For the text-containing cell, return its midpoint in [X, Y] coordinate format. 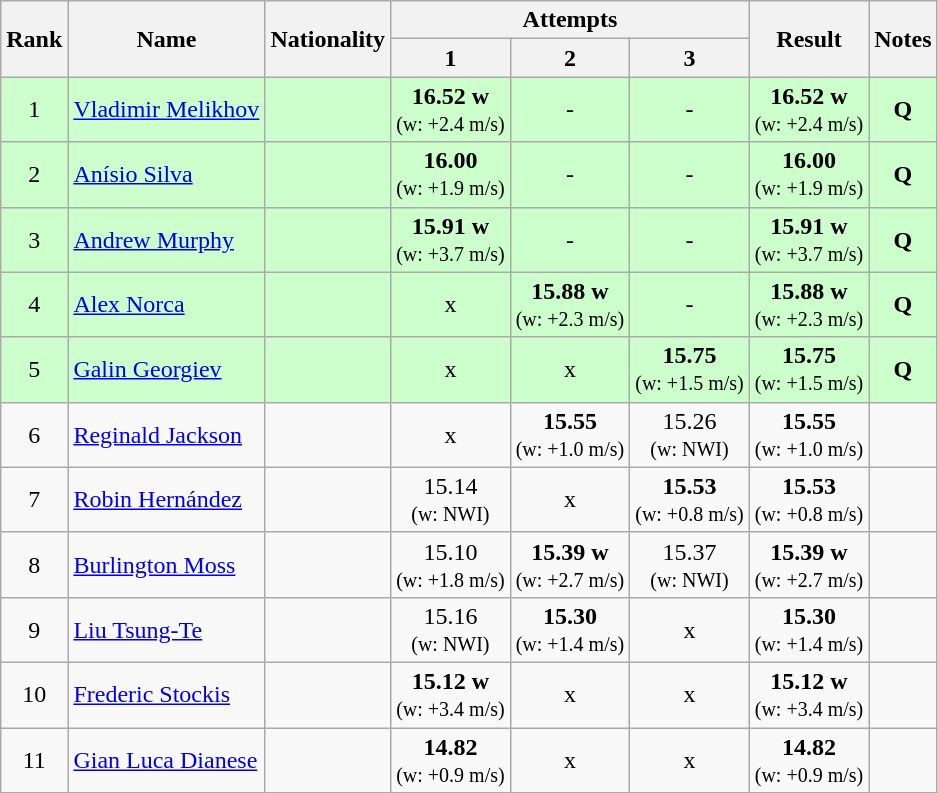
Name [166, 39]
15.53(w: +0.8 m/s) [690, 500]
10 [34, 694]
Vladimir Melikhov [166, 110]
Reginald Jackson [166, 434]
Burlington Moss [166, 564]
15.16(w: NWI) [451, 630]
Andrew Murphy [166, 240]
15.10(w: +1.8 m/s) [451, 564]
Frederic Stockis [166, 694]
15.55(w: +1.0 m/s) [570, 434]
15.26(w: NWI) [690, 434]
Attempts [570, 20]
16.00 (w: +1.9 m/s) [809, 174]
Notes [903, 39]
5 [34, 370]
6 [34, 434]
Anísio Silva [166, 174]
14.82(w: +0.9 m/s) [451, 760]
Rank [34, 39]
Galin Georgiev [166, 370]
8 [34, 564]
Alex Norca [166, 304]
4 [34, 304]
15.30(w: +1.4 m/s) [570, 630]
9 [34, 630]
14.82 (w: +0.9 m/s) [809, 760]
15.14(w: NWI) [451, 500]
16.00(w: +1.9 m/s) [451, 174]
15.37(w: NWI) [690, 564]
Result [809, 39]
7 [34, 500]
15.30 (w: +1.4 m/s) [809, 630]
Gian Luca Dianese [166, 760]
Nationality [328, 39]
Robin Hernández [166, 500]
15.75 (w: +1.5 m/s) [809, 370]
15.55 (w: +1.0 m/s) [809, 434]
11 [34, 760]
15.75(w: +1.5 m/s) [690, 370]
15.53 (w: +0.8 m/s) [809, 500]
Liu Tsung-Te [166, 630]
